Locate the cell with the specified text and output its [X, Y] center coordinate. 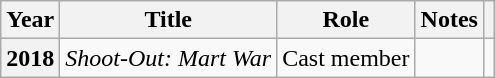
Year [30, 20]
Notes [449, 20]
Shoot-Out: Mart War [168, 58]
2018 [30, 58]
Cast member [346, 58]
Role [346, 20]
Title [168, 20]
